Determine the (X, Y) coordinate at the center of the cell enclosing the given text.  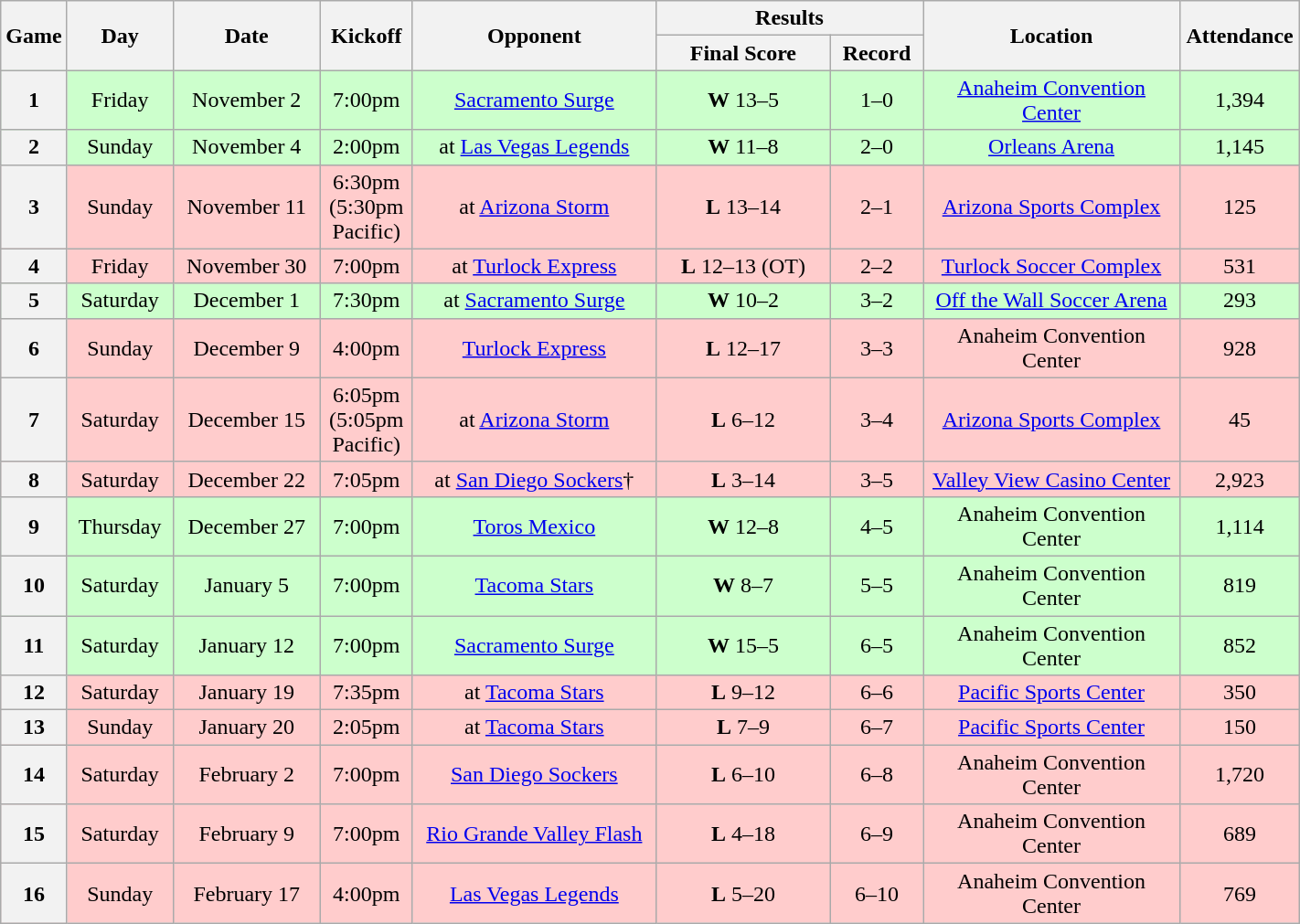
125 (1240, 207)
3–3 (876, 347)
1,720 (1240, 775)
L 3–14 (742, 479)
531 (1240, 266)
January 19 (247, 693)
16 (34, 894)
January 5 (247, 585)
3–4 (876, 420)
Day (120, 36)
6:05pm(5:05pm Pacific) (366, 420)
Results (789, 18)
3–5 (876, 479)
11 (34, 645)
2–1 (876, 207)
928 (1240, 347)
December 1 (247, 301)
W 15–5 (742, 645)
Date (247, 36)
2–2 (876, 266)
December 15 (247, 420)
9 (34, 526)
Las Vegas Legends (534, 894)
W 12–8 (742, 526)
Record (876, 53)
689 (1240, 834)
6–5 (876, 645)
7 (34, 420)
3 (34, 207)
February 2 (247, 775)
at Sacramento Surge (534, 301)
L 6–10 (742, 775)
2 (34, 147)
Location (1051, 36)
November 30 (247, 266)
6–8 (876, 775)
Kickoff (366, 36)
Off the Wall Soccer Arena (1051, 301)
at Las Vegas Legends (534, 147)
W 11–8 (742, 147)
W 10–2 (742, 301)
293 (1240, 301)
L 12–13 (OT) (742, 266)
at San Diego Sockers† (534, 479)
15 (34, 834)
Rio Grande Valley Flash (534, 834)
W 13–5 (742, 101)
1,394 (1240, 101)
2,923 (1240, 479)
at Turlock Express (534, 266)
L 13–14 (742, 207)
5 (34, 301)
Valley View Casino Center (1051, 479)
Final Score (742, 53)
7:35pm (366, 693)
852 (1240, 645)
Tacoma Stars (534, 585)
6:30pm(5:30pm Pacific) (366, 207)
L 12–17 (742, 347)
Turlock Express (534, 347)
L 6–12 (742, 420)
6 (34, 347)
December 9 (247, 347)
12 (34, 693)
Game (34, 36)
2:00pm (366, 147)
1,145 (1240, 147)
Orleans Arena (1051, 147)
6–10 (876, 894)
L 7–9 (742, 728)
4–5 (876, 526)
1 (34, 101)
1,114 (1240, 526)
4 (34, 266)
November 2 (247, 101)
8 (34, 479)
February 17 (247, 894)
November 11 (247, 207)
7:30pm (366, 301)
10 (34, 585)
Opponent (534, 36)
2:05pm (366, 728)
14 (34, 775)
Thursday (120, 526)
150 (1240, 728)
6–9 (876, 834)
December 22 (247, 479)
February 9 (247, 834)
1–0 (876, 101)
January 20 (247, 728)
45 (1240, 420)
Attendance (1240, 36)
L 4–18 (742, 834)
13 (34, 728)
L 9–12 (742, 693)
L 5–20 (742, 894)
2–0 (876, 147)
6–6 (876, 693)
San Diego Sockers (534, 775)
W 8–7 (742, 585)
3–2 (876, 301)
December 27 (247, 526)
5–5 (876, 585)
350 (1240, 693)
January 12 (247, 645)
6–7 (876, 728)
November 4 (247, 147)
769 (1240, 894)
7:05pm (366, 479)
819 (1240, 585)
Toros Mexico (534, 526)
Turlock Soccer Complex (1051, 266)
